Extract the [X, Y] coordinate from the center of the cell holding the provided text.  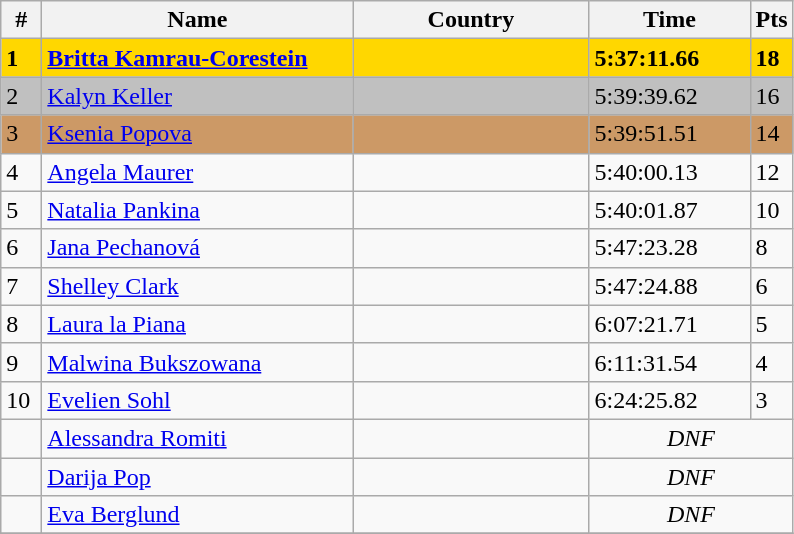
14 [772, 134]
2 [22, 96]
1 [22, 58]
Country [471, 20]
Ksenia Popova [198, 134]
18 [772, 58]
Malwina Bukszowana [198, 362]
Angela Maurer [198, 172]
5:40:00.13 [670, 172]
Britta Kamrau-Corestein [198, 58]
Jana Pechanová [198, 248]
Kalyn Keller [198, 96]
7 [22, 286]
5:37:11.66 [670, 58]
Alessandra Romiti [198, 438]
16 [772, 96]
12 [772, 172]
Darija Pop [198, 477]
Natalia Pankina [198, 210]
6:24:25.82 [670, 400]
9 [22, 362]
Evelien Sohl [198, 400]
Name [198, 20]
5:47:23.28 [670, 248]
# [22, 20]
5:47:24.88 [670, 286]
5:39:39.62 [670, 96]
6:11:31.54 [670, 362]
Time [670, 20]
5:40:01.87 [670, 210]
Eva Berglund [198, 515]
Pts [772, 20]
6:07:21.71 [670, 324]
Shelley Clark [198, 286]
Laura la Piana [198, 324]
5:39:51.51 [670, 134]
